Identify which cell holds the provided text, then report its (X, Y) central coordinate. 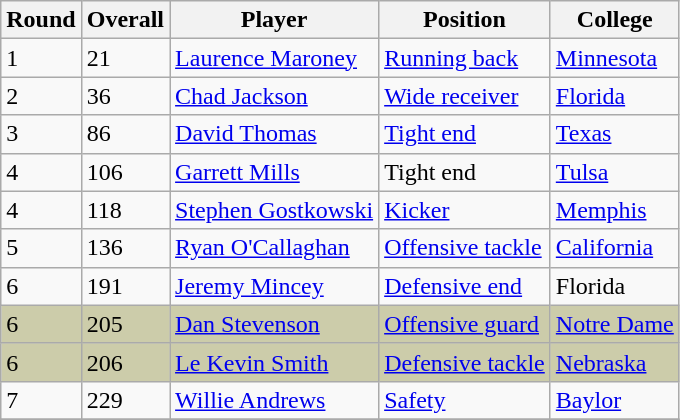
Running back (465, 58)
Willie Andrews (274, 400)
Stephen Gostkowski (274, 210)
3 (41, 134)
Kicker (465, 210)
Tulsa (614, 172)
David Thomas (274, 134)
Dan Stevenson (274, 324)
Memphis (614, 210)
Round (41, 20)
Jeremy Mincey (274, 286)
36 (125, 96)
229 (125, 400)
Defensive tackle (465, 362)
Wide receiver (465, 96)
1 (41, 58)
Laurence Maroney (274, 58)
21 (125, 58)
California (614, 248)
86 (125, 134)
Ryan O'Callaghan (274, 248)
Offensive tackle (465, 248)
Nebraska (614, 362)
Position (465, 20)
5 (41, 248)
Overall (125, 20)
7 (41, 400)
Texas (614, 134)
205 (125, 324)
Offensive guard (465, 324)
Baylor (614, 400)
136 (125, 248)
Minnesota (614, 58)
Chad Jackson (274, 96)
Player (274, 20)
Defensive end (465, 286)
Le Kevin Smith (274, 362)
206 (125, 362)
College (614, 20)
Notre Dame (614, 324)
2 (41, 96)
106 (125, 172)
Garrett Mills (274, 172)
Safety (465, 400)
118 (125, 210)
191 (125, 286)
